For the text-containing cell, return its midpoint in (x, y) coordinate format. 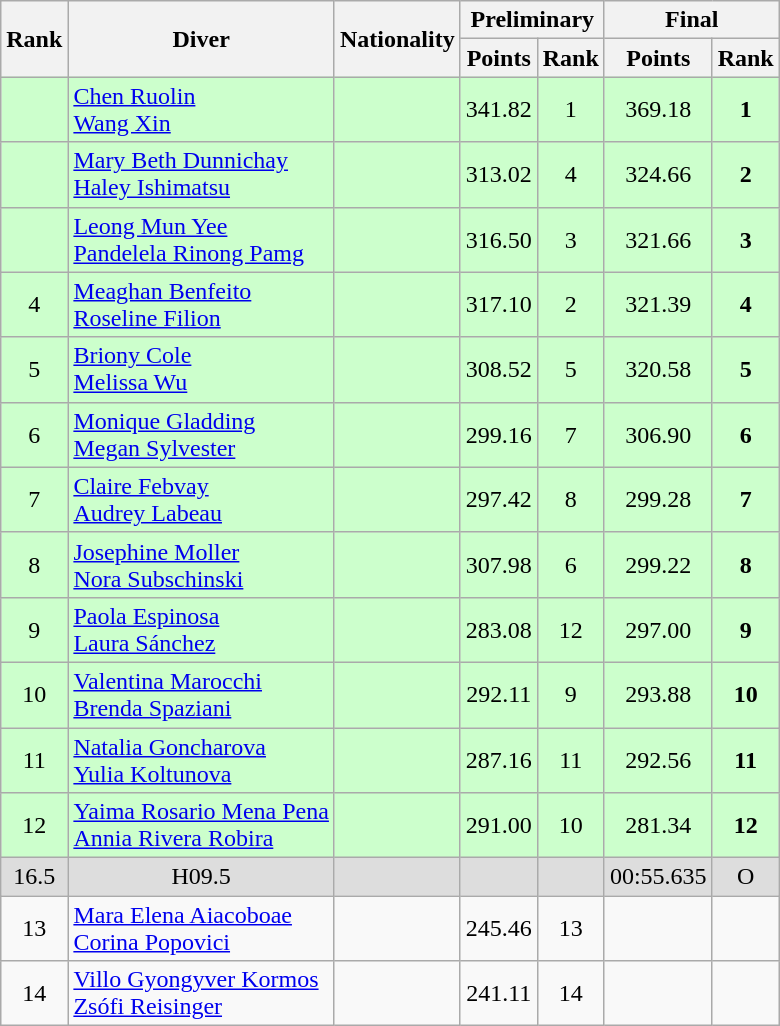
287.16 (498, 760)
316.50 (498, 240)
307.98 (498, 564)
292.11 (498, 694)
Diver (202, 39)
Chen RuolinWang Xin (202, 110)
317.10 (498, 304)
369.18 (658, 110)
324.66 (658, 174)
241.11 (498, 994)
Briony ColeMelissa Wu (202, 370)
283.08 (498, 630)
Final (692, 20)
Yaima Rosario Mena PenaAnnia Rivera Robira (202, 826)
306.90 (658, 434)
299.28 (658, 500)
308.52 (498, 370)
Claire FebvayAudrey Labeau (202, 500)
297.00 (658, 630)
297.42 (498, 500)
292.56 (658, 760)
Paola EspinosaLaura Sánchez (202, 630)
281.34 (658, 826)
16.5 (34, 877)
00:55.635 (658, 877)
293.88 (658, 694)
H09.5 (202, 877)
321.66 (658, 240)
Natalia GoncharovaYulia Koltunova (202, 760)
291.00 (498, 826)
341.82 (498, 110)
299.22 (658, 564)
O (746, 877)
Josephine MollerNora Subschinski (202, 564)
313.02 (498, 174)
320.58 (658, 370)
Nationality (397, 39)
Mara Elena AiacoboaeCorina Popovici (202, 928)
Monique GladdingMegan Sylvester (202, 434)
245.46 (498, 928)
Valentina MarocchiBrenda Spaziani (202, 694)
Meaghan BenfeitoRoseline Filion (202, 304)
299.16 (498, 434)
Mary Beth DunnichayHaley Ishimatsu (202, 174)
Preliminary (532, 20)
321.39 (658, 304)
Leong Mun YeePandelela Rinong Pamg (202, 240)
Villo Gyongyver KormosZsófi Reisinger (202, 994)
